Extract the [x, y] coordinate from the center of the cell holding the provided text.  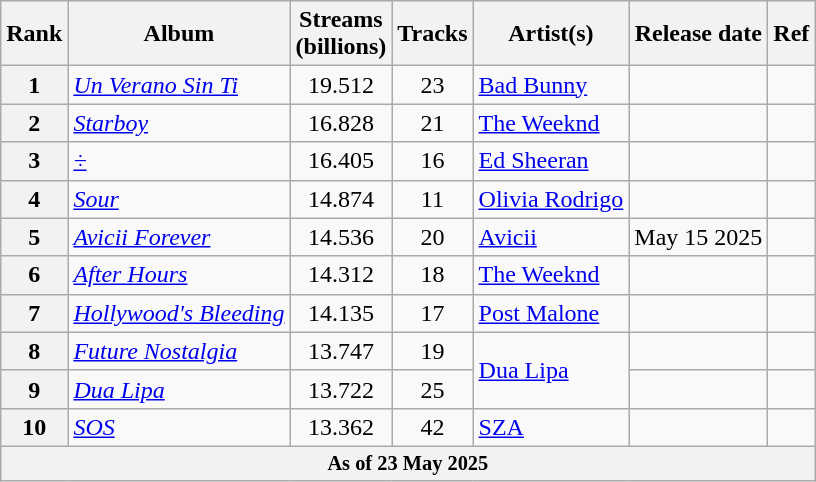
After Hours [179, 275]
4 [34, 199]
Rank [34, 34]
Streams(billions) [341, 34]
16.828 [341, 123]
23 [432, 85]
16.405 [341, 161]
6 [34, 275]
Post Malone [551, 313]
2 [34, 123]
7 [34, 313]
19.512 [341, 85]
Avicii [551, 237]
8 [34, 351]
Starboy [179, 123]
SZA [551, 427]
10 [34, 427]
Tracks [432, 34]
Album [179, 34]
1 [34, 85]
Ed Sheeran [551, 161]
13.362 [341, 427]
14.536 [341, 237]
Bad Bunny [551, 85]
As of 23 May 2025 [408, 463]
Artist(s) [551, 34]
11 [432, 199]
19 [432, 351]
Release date [698, 34]
5 [34, 237]
16 [432, 161]
13.722 [341, 389]
14.135 [341, 313]
Hollywood's Bleeding [179, 313]
May 15 2025 [698, 237]
÷ [179, 161]
13.747 [341, 351]
25 [432, 389]
Un Verano Sin Ti [179, 85]
21 [432, 123]
3 [34, 161]
14.312 [341, 275]
Olivia Rodrigo [551, 199]
9 [34, 389]
20 [432, 237]
14.874 [341, 199]
Avicii Forever [179, 237]
Sour [179, 199]
42 [432, 427]
SOS [179, 427]
Future Nostalgia [179, 351]
18 [432, 275]
Ref [792, 34]
17 [432, 313]
